Determine the [X, Y] coordinate at the center of the cell enclosing the given text.  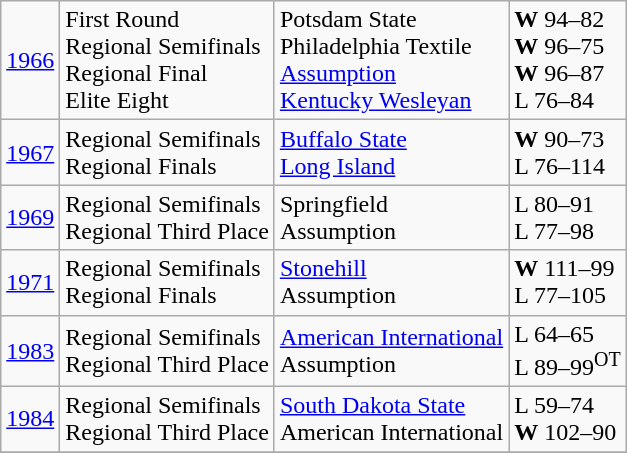
SpringfieldAssumption [391, 218]
South Dakota StateAmerican International [391, 420]
W 90–73 L 76–114 [568, 152]
First RoundRegional SemifinalsRegional FinalElite Eight [168, 60]
W 111–99 L 77–105 [568, 282]
StonehillAssumption [391, 282]
L 80–91L 77–98 [568, 218]
1983 [30, 351]
W 94–82W 96–75W 96–87L 76–84 [568, 60]
American InternationalAssumption [391, 351]
Potsdam StatePhiladelphia TextileAssumptionKentucky Wesleyan [391, 60]
L 59–74W 102–90 [568, 420]
1969 [30, 218]
1971 [30, 282]
Buffalo StateLong Island [391, 152]
1984 [30, 420]
1966 [30, 60]
L 64–65L 89–99OT [568, 351]
1967 [30, 152]
